Scan for the cell matching the given text and deliver its [X, Y] coordinate at center. 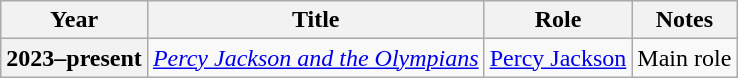
Notes [684, 20]
Main role [684, 58]
Percy Jackson [558, 58]
Percy Jackson and the Olympians [316, 58]
Year [74, 20]
Title [316, 20]
Role [558, 20]
2023–present [74, 58]
